From the cell containing the given text, extract its center point as (X, Y) coordinate. 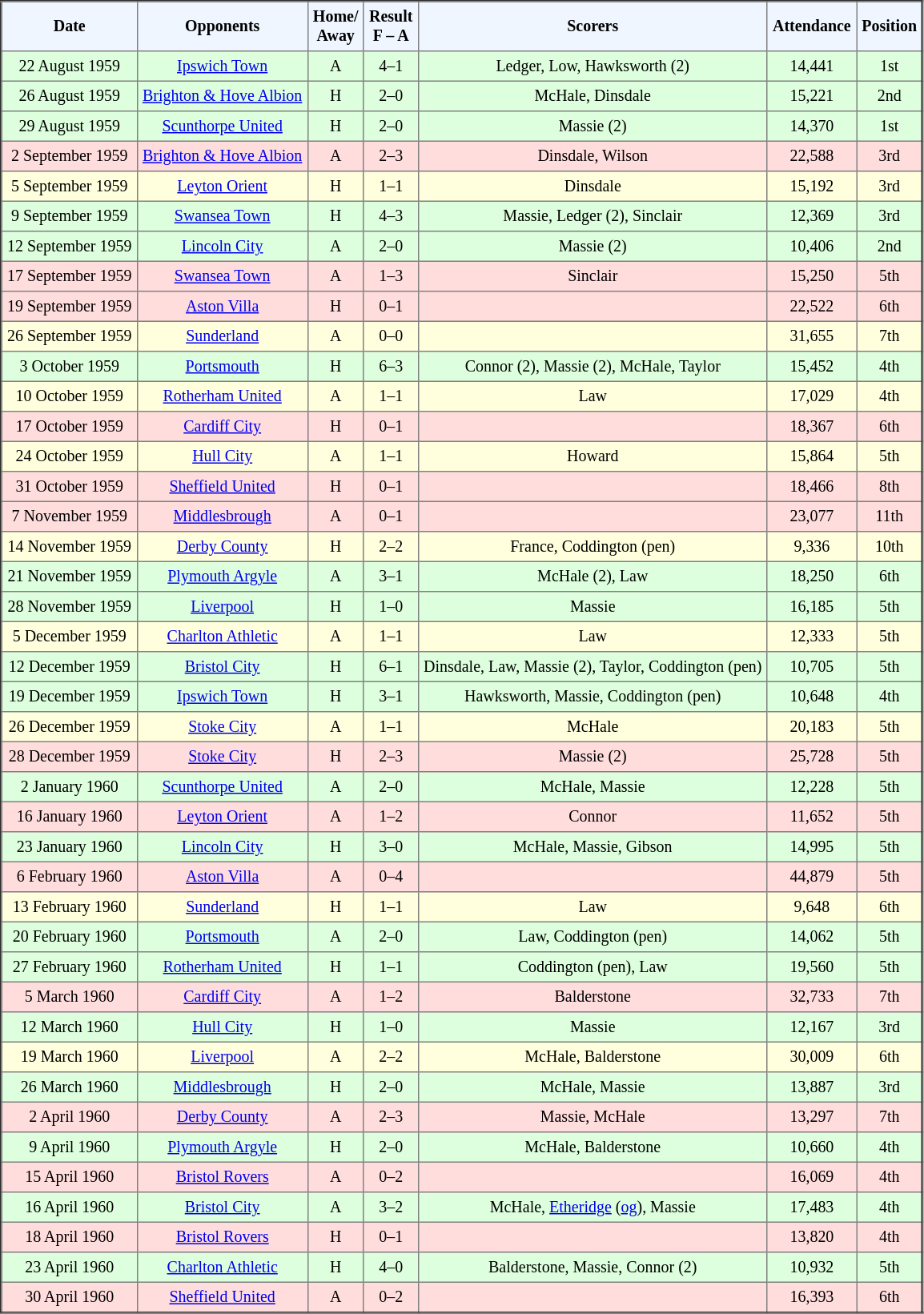
15,864 (812, 456)
18 April 1960 (70, 1237)
31 October 1959 (70, 487)
12,333 (812, 637)
6 February 1960 (70, 877)
Hawksworth, Massie, Coddington (pen) (593, 697)
14,441 (812, 66)
15,221 (812, 96)
Balderstone, Massie, Connor (2) (593, 1268)
28 November 1959 (70, 607)
23 April 1960 (70, 1268)
5 March 1960 (70, 997)
7 November 1959 (70, 516)
26 August 1959 (70, 96)
9 September 1959 (70, 216)
8th (890, 487)
10,648 (812, 697)
20,183 (812, 727)
12,167 (812, 1027)
18,466 (812, 487)
14,370 (812, 127)
0–4 (391, 877)
22,588 (812, 156)
Attendance (812, 26)
23,077 (812, 516)
28 December 1959 (70, 757)
15,250 (812, 276)
19 December 1959 (70, 697)
11th (890, 516)
12,369 (812, 216)
15 April 1960 (70, 1177)
Connor (593, 817)
Dinsdale, Wilson (593, 156)
9,336 (812, 547)
10,932 (812, 1268)
10 October 1959 (70, 396)
12 September 1959 (70, 247)
4–1 (391, 66)
5 December 1959 (70, 637)
2 January 1960 (70, 787)
32,733 (812, 997)
19,560 (812, 967)
5 September 1959 (70, 187)
14,995 (812, 847)
Law, Coddington (pen) (593, 937)
16,185 (812, 607)
Opponents (223, 26)
Position (890, 26)
Dinsdale, Law, Massie (2), Taylor, Coddington (pen) (593, 667)
26 December 1959 (70, 727)
25,728 (812, 757)
Ledger, Low, Hawksworth (2) (593, 66)
12 March 1960 (70, 1027)
22 August 1959 (70, 66)
13,297 (812, 1117)
9 April 1960 (70, 1147)
10,705 (812, 667)
12 December 1959 (70, 667)
21 November 1959 (70, 577)
ResultF – A (391, 26)
19 September 1959 (70, 307)
44,879 (812, 877)
4–3 (391, 216)
3–2 (391, 1208)
Scorers (593, 26)
13,887 (812, 1087)
27 February 1960 (70, 967)
13 February 1960 (70, 907)
4–0 (391, 1268)
Sinclair (593, 276)
30,009 (812, 1057)
Home/Away (335, 26)
6–3 (391, 367)
26 March 1960 (70, 1087)
Dinsdale (593, 187)
18,250 (812, 577)
10,660 (812, 1147)
Massie, Ledger (2), Sinclair (593, 216)
McHale, Massie, Gibson (593, 847)
14,062 (812, 937)
20 February 1960 (70, 937)
15,452 (812, 367)
0–0 (391, 336)
1–3 (391, 276)
18,367 (812, 427)
22,522 (812, 307)
6–1 (391, 667)
23 January 1960 (70, 847)
26 September 1959 (70, 336)
2 September 1959 (70, 156)
Coddington (pen), Law (593, 967)
12,228 (812, 787)
19 March 1960 (70, 1057)
2 April 1960 (70, 1117)
15,192 (812, 187)
McHale (593, 727)
Date (70, 26)
McHale, Dinsdale (593, 96)
10,406 (812, 247)
31,655 (812, 336)
16,069 (812, 1177)
16,393 (812, 1297)
McHale, Etheridge (og), Massie (593, 1208)
30 April 1960 (70, 1297)
11,652 (812, 817)
24 October 1959 (70, 456)
16 January 1960 (70, 817)
17 September 1959 (70, 276)
17,483 (812, 1208)
29 August 1959 (70, 127)
17 October 1959 (70, 427)
Massie, McHale (593, 1117)
3–0 (391, 847)
Howard (593, 456)
3 October 1959 (70, 367)
9,648 (812, 907)
16 April 1960 (70, 1208)
Connor (2), Massie (2), McHale, Taylor (593, 367)
Balderstone (593, 997)
McHale (2), Law (593, 577)
14 November 1959 (70, 547)
10th (890, 547)
17,029 (812, 396)
13,820 (812, 1237)
France, Coddington (pen) (593, 547)
